Return [X, Y] of the center of cell containing provided text 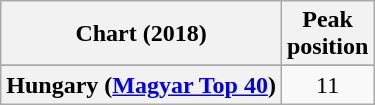
11 [327, 85]
Chart (2018) [142, 34]
Peak position [327, 34]
Hungary (Magyar Top 40) [142, 85]
